Provide the [x, y] coordinate of the cell's center where the given text is located.  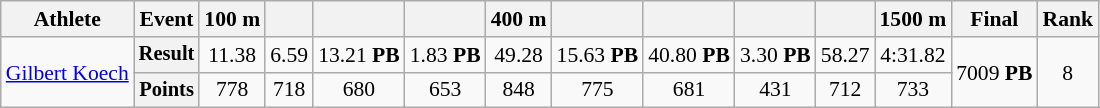
15.63 PB [598, 55]
13.21 PB [359, 55]
400 m [519, 19]
1500 m [912, 19]
681 [689, 90]
778 [232, 90]
1.83 PB [446, 55]
7009 PB [994, 72]
58.27 [846, 55]
Event [167, 19]
431 [776, 90]
Gilbert Koech [68, 72]
Final [994, 19]
733 [912, 90]
775 [598, 90]
3.30 PB [776, 55]
Points [167, 90]
6.59 [289, 55]
4:31.82 [912, 55]
Result [167, 55]
11.38 [232, 55]
Athlete [68, 19]
49.28 [519, 55]
Rank [1068, 19]
680 [359, 90]
718 [289, 90]
653 [446, 90]
8 [1068, 72]
40.80 PB [689, 55]
848 [519, 90]
100 m [232, 19]
712 [846, 90]
